Locate the cell with the specified text and output its (X, Y) center coordinate. 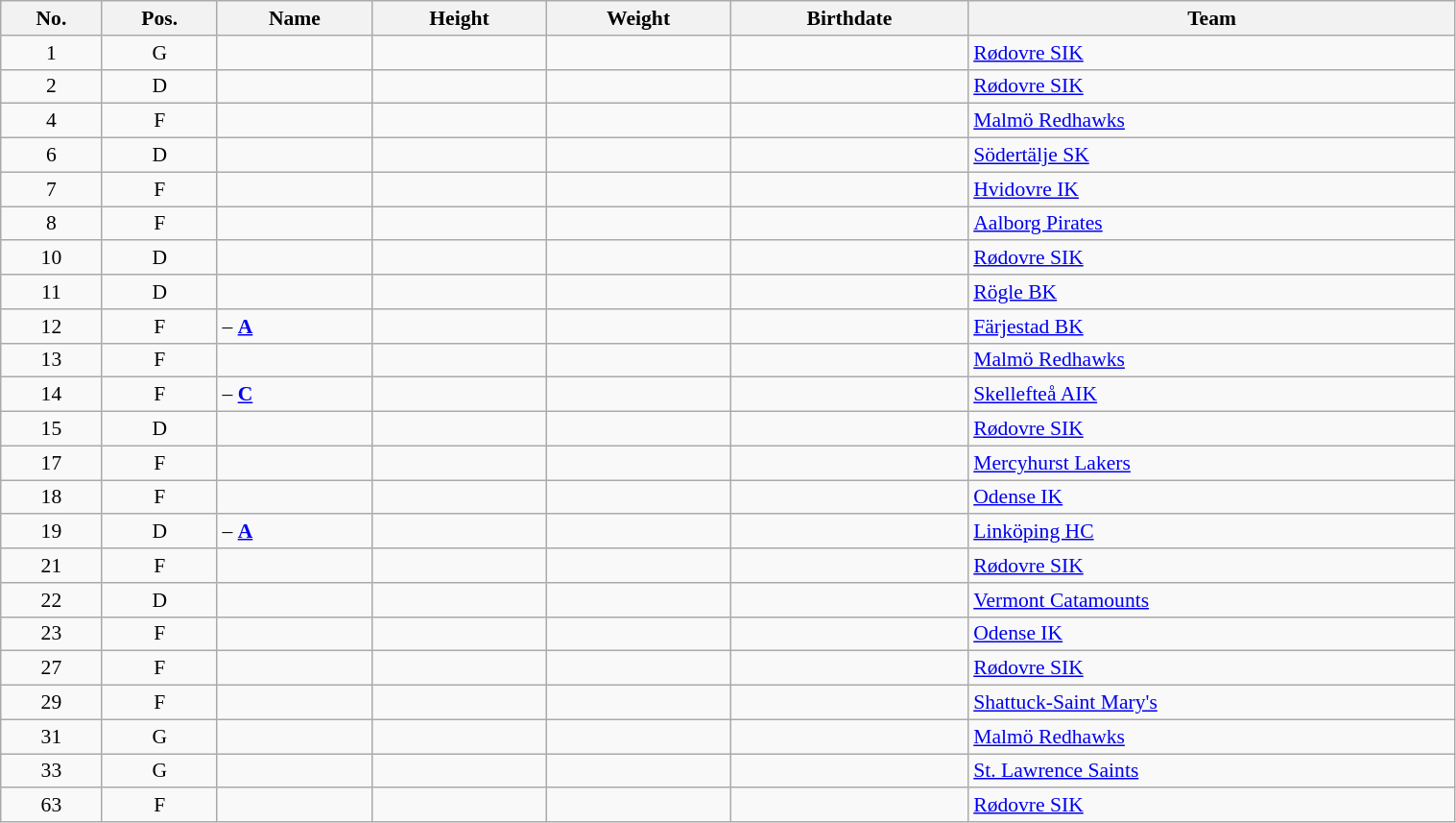
33 (52, 771)
10 (52, 258)
Rögle BK (1211, 292)
23 (52, 634)
14 (52, 395)
22 (52, 600)
Färjestad BK (1211, 327)
No. (52, 18)
13 (52, 360)
2 (52, 86)
1 (52, 53)
11 (52, 292)
Shattuck-Saint Mary's (1211, 703)
Name (294, 18)
21 (52, 566)
Team (1211, 18)
4 (52, 121)
Vermont Catamounts (1211, 600)
6 (52, 156)
– C (294, 395)
18 (52, 497)
29 (52, 703)
Birthdate (849, 18)
63 (52, 806)
8 (52, 224)
17 (52, 463)
31 (52, 737)
Skellefteå AIK (1211, 395)
Weight (639, 18)
Hvidovre IK (1211, 189)
Linköping HC (1211, 532)
19 (52, 532)
27 (52, 668)
12 (52, 327)
Height (459, 18)
15 (52, 429)
Södertälje SK (1211, 156)
St. Lawrence Saints (1211, 771)
7 (52, 189)
Pos. (159, 18)
Mercyhurst Lakers (1211, 463)
Aalborg Pirates (1211, 224)
